Return the (x, y) coordinate for the center point of the cell that contains the specified text.  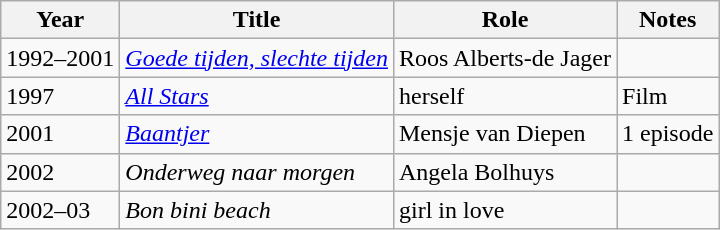
Bon bini beach (257, 210)
Angela Bolhuys (504, 172)
1 episode (667, 134)
Roos Alberts-de Jager (504, 58)
Year (60, 20)
All Stars (257, 96)
Baantjer (257, 134)
Film (667, 96)
Role (504, 20)
2001 (60, 134)
2002–03 (60, 210)
Mensje van Diepen (504, 134)
Title (257, 20)
Onderweg naar morgen (257, 172)
Goede tijden, slechte tijden (257, 58)
2002 (60, 172)
herself (504, 96)
1992–2001 (60, 58)
1997 (60, 96)
girl in love (504, 210)
Notes (667, 20)
